Output the (x, y) coordinate of the center of the cell containing the given text.  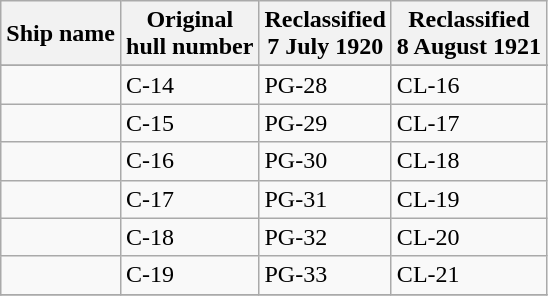
Reclassified 8 August 1921 (468, 34)
C-14 (190, 85)
C-16 (190, 161)
C-15 (190, 123)
C-19 (190, 275)
PG-28 (325, 85)
CL-16 (468, 85)
C-17 (190, 199)
Original hull number (190, 34)
CL-19 (468, 199)
CL-20 (468, 237)
Ship name (61, 34)
CL-17 (468, 123)
CL-18 (468, 161)
C-18 (190, 237)
PG-30 (325, 161)
Reclassified 7 July 1920 (325, 34)
PG-29 (325, 123)
PG-32 (325, 237)
CL-21 (468, 275)
PG-31 (325, 199)
PG-33 (325, 275)
